From the cell containing the given text, extract its center point as (x, y) coordinate. 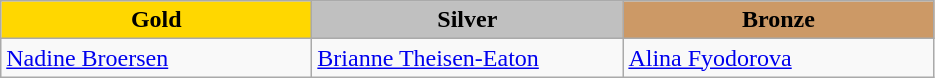
Nadine Broersen (156, 58)
Alina Fyodorova (778, 58)
Gold (156, 20)
Bronze (778, 20)
Silver (468, 20)
Brianne Theisen-Eaton (468, 58)
